Search for the cell housing the specified text and yield its [X, Y] center coordinate. 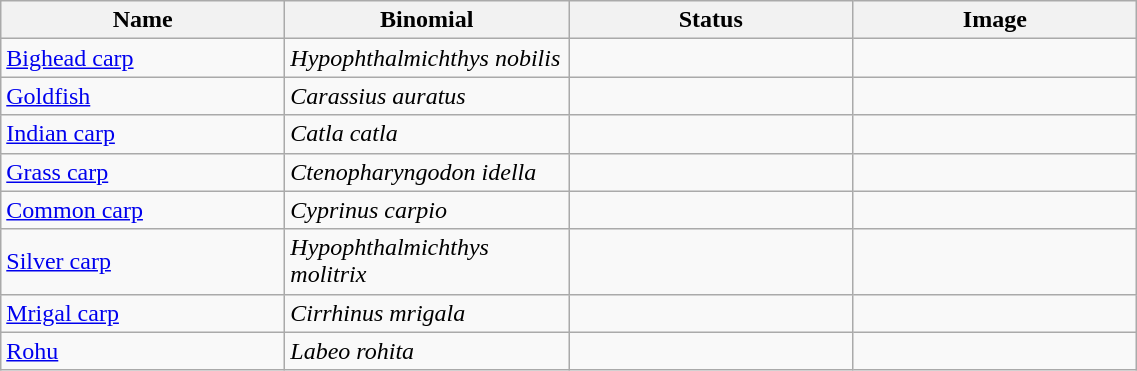
Bighead carp [143, 58]
Mrigal carp [143, 313]
Cyprinus carpio [427, 210]
Ctenopharyngodon idella [427, 172]
Silver carp [143, 262]
Rohu [143, 351]
Hypophthalmichthys molitrix [427, 262]
Grass carp [143, 172]
Status [711, 20]
Indian carp [143, 134]
Carassius auratus [427, 96]
Labeo rohita [427, 351]
Common carp [143, 210]
Name [143, 20]
Catla catla [427, 134]
Image [995, 20]
Cirrhinus mrigala [427, 313]
Hypophthalmichthys nobilis [427, 58]
Goldfish [143, 96]
Binomial [427, 20]
